Detect which cell encompasses the target text, then output its (x, y) center coordinate. 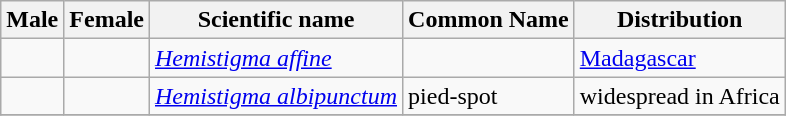
Scientific name (276, 20)
Distribution (680, 20)
Common Name (489, 20)
Female (107, 20)
Madagascar (680, 58)
widespread in Africa (680, 96)
Hemistigma affine (276, 58)
pied-spot (489, 96)
Male (32, 20)
Hemistigma albipunctum (276, 96)
